Detect which cell encompasses the target text, then output its [x, y] center coordinate. 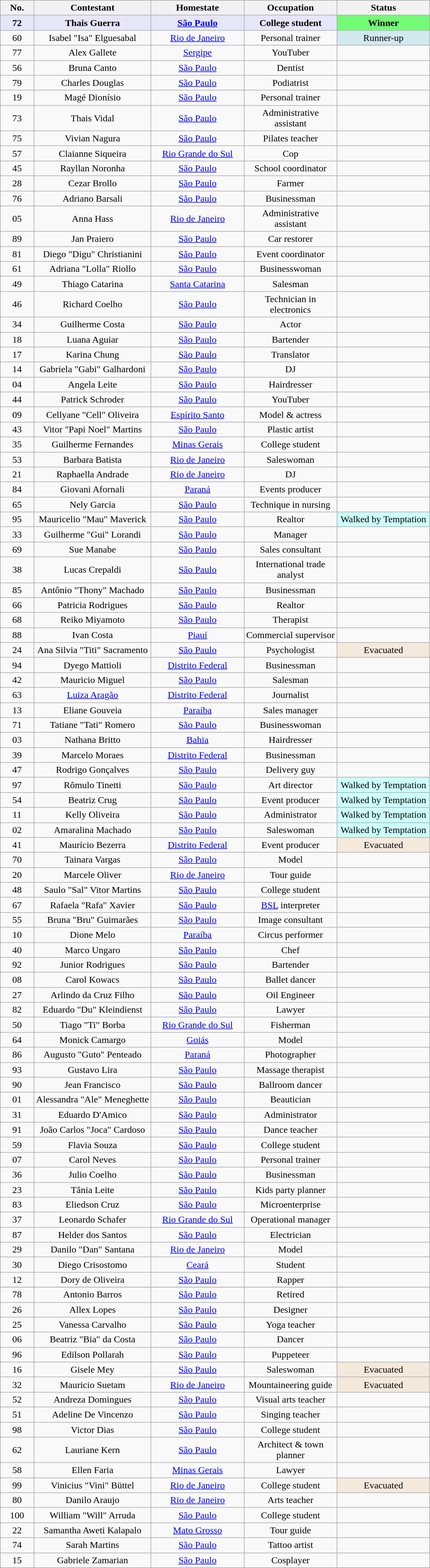
25 [17, 1325]
Victor Dias [92, 1429]
72 [17, 23]
Beautician [291, 1100]
87 [17, 1235]
43 [17, 429]
Sue Manabe [92, 549]
School coordinator [291, 168]
Rafaela "Rafa" Xavier [92, 905]
75 [17, 138]
Electrician [291, 1235]
Car restorer [291, 239]
Edilson Pollarah [92, 1355]
89 [17, 239]
Technique in nursing [291, 505]
Bahia [198, 740]
Nathana Britto [92, 740]
Eduardo D'Amico [92, 1115]
Danilo "Dan" Santana [92, 1250]
Podiatrist [291, 83]
Art director [291, 785]
Diego "Digu" Christianini [92, 254]
78 [17, 1295]
Maurício Bezerra [92, 845]
02 [17, 830]
26 [17, 1310]
Contestant [92, 8]
67 [17, 905]
93 [17, 1070]
Sarah Martins [92, 1545]
86 [17, 1055]
Gustavo Lira [92, 1070]
Marcelo Moraes [92, 755]
Antonio Barros [92, 1295]
Beatriz Crug [92, 800]
William "Will" Arruda [92, 1515]
Lauriane Kern [92, 1450]
Monick Camargo [92, 1040]
Designer [291, 1310]
Model & actress [291, 414]
Occupation [291, 8]
90 [17, 1085]
Sergipe [198, 53]
Carol Neves [92, 1160]
Image consultant [291, 920]
Ballet dancer [291, 980]
Arts teacher [291, 1500]
International trade analyst [291, 570]
Status [384, 8]
14 [17, 369]
Dione Melo [92, 935]
Carol Kowacs [92, 980]
Julio Coelho [92, 1175]
30 [17, 1265]
35 [17, 444]
70 [17, 860]
77 [17, 53]
Isabel "Isa" Elguesabal [92, 38]
Ellen Faria [92, 1470]
38 [17, 570]
51 [17, 1414]
Yoga teacher [291, 1325]
44 [17, 399]
15 [17, 1560]
46 [17, 304]
65 [17, 505]
Patricia Rodrigues [92, 605]
Therapist [291, 620]
No. [17, 8]
24 [17, 650]
12 [17, 1280]
74 [17, 1545]
Guilherme Costa [92, 325]
Ana Silvia "Titi" Sacramento [92, 650]
Eliedson Cruz [92, 1205]
85 [17, 590]
48 [17, 890]
32 [17, 1384]
Bruna Canto [92, 68]
Actor [291, 325]
88 [17, 635]
91 [17, 1130]
Architect & town planner [291, 1450]
Sales consultant [291, 549]
57 [17, 153]
Delivery guy [291, 770]
40 [17, 950]
80 [17, 1500]
Retired [291, 1295]
37 [17, 1220]
22 [17, 1530]
Luana Aguiar [92, 340]
08 [17, 980]
19 [17, 98]
Andreza Domingues [92, 1399]
Dance teacher [291, 1130]
33 [17, 534]
83 [17, 1205]
Jean Francisco [92, 1085]
Nely Garcia [92, 505]
Oil Engineer [291, 995]
28 [17, 183]
71 [17, 725]
18 [17, 340]
Ivan Costa [92, 635]
Junior Rodrigues [92, 965]
Journalist [291, 695]
Raphaella Andrade [92, 475]
Manager [291, 534]
Eliane Gouveia [92, 710]
61 [17, 269]
Chef [291, 950]
Sales manager [291, 710]
56 [17, 68]
Psychologist [291, 650]
59 [17, 1145]
Runner-up [384, 38]
João Carlos "Joca" Cardoso [92, 1130]
16 [17, 1369]
Gabriele Zamarian [92, 1560]
Winner [384, 23]
Pilates teacher [291, 138]
Flavia Souza [92, 1145]
64 [17, 1040]
Vivian Nagura [92, 138]
Alessandra "Ale" Meneghette [92, 1100]
73 [17, 118]
Gisele Mey [92, 1369]
49 [17, 284]
Student [291, 1265]
84 [17, 490]
Cop [291, 153]
Bruna "Bru" Guimarães [92, 920]
Microenterprise [291, 1205]
Fisherman [291, 1025]
Karina Chung [92, 354]
Tainara Vargas [92, 860]
Farmer [291, 183]
23 [17, 1190]
Charles Douglas [92, 83]
39 [17, 755]
Mountaineering guide [291, 1384]
Danilo Araujo [92, 1500]
Kids party planner [291, 1190]
Vanessa Carvalho [92, 1325]
Richard Coelho [92, 304]
Thais Vidal [92, 118]
Luiza Aragão [92, 695]
Tatiane "Tati" Romero [92, 725]
Circus performer [291, 935]
07 [17, 1160]
Event coordinator [291, 254]
Tânia Leite [92, 1190]
76 [17, 198]
82 [17, 1010]
Technician in electronics [291, 304]
11 [17, 815]
Cezar Brollo [92, 183]
10 [17, 935]
94 [17, 665]
34 [17, 325]
63 [17, 695]
Helder dos Santos [92, 1235]
Allex Lopes [92, 1310]
Rodrigo Gonçalves [92, 770]
Dancer [291, 1340]
Ballroom dancer [291, 1085]
Santa Catarina [198, 284]
Kelly Oliveira [92, 815]
69 [17, 549]
13 [17, 710]
81 [17, 254]
04 [17, 384]
92 [17, 965]
58 [17, 1470]
Rapper [291, 1280]
54 [17, 800]
Lucas Crepaldi [92, 570]
47 [17, 770]
Angela Leite [92, 384]
Samantha Aweti Kalapalo [92, 1530]
Claianne Siqueira [92, 153]
Mato Grosso [198, 1530]
03 [17, 740]
Beatriz "Bia" da Costa [92, 1340]
Translator [291, 354]
Alex Gallete [92, 53]
Plastic artist [291, 429]
21 [17, 475]
45 [17, 168]
Vitor "Papi Noel" Martins [92, 429]
Eduardo "Du" Kleindienst [92, 1010]
Saulo "Sal" Vitor Martins [92, 890]
53 [17, 460]
42 [17, 680]
Operational manager [291, 1220]
Goiás [198, 1040]
Piauí [198, 635]
Thais Guerra [92, 23]
Visual arts teacher [291, 1399]
Ceará [198, 1265]
Gabriela "Gabi" Galhardoni [92, 369]
31 [17, 1115]
Tiago "Ti" Borba [92, 1025]
Commercial supervisor [291, 635]
Reiko Miyamoto [92, 620]
Singing teacher [291, 1414]
Dory de Oliveira [92, 1280]
Marcele Oliver [92, 875]
06 [17, 1340]
Tattoo artist [291, 1545]
Anna Hass [92, 219]
68 [17, 620]
55 [17, 920]
Leonardo Schafer [92, 1220]
Giovani Afornali [92, 490]
Mauricio Miguel [92, 680]
Cosplayer [291, 1560]
Barbara Batista [92, 460]
Antônio "Thony" Machado [92, 590]
96 [17, 1355]
62 [17, 1450]
41 [17, 845]
Arlindo da Cruz Filho [92, 995]
98 [17, 1429]
50 [17, 1025]
Cellyane "Cell" Oliveira [92, 414]
29 [17, 1250]
Adeline De Vincenzo [92, 1414]
Guilherme Fernandes [92, 444]
Magé Dionísio [92, 98]
Adriana "Lolla" Riollo [92, 269]
Homestate [198, 8]
Mauricio Suetam [92, 1384]
BSL interpreter [291, 905]
Espírito Santo [198, 414]
60 [17, 38]
20 [17, 875]
Mauricelio "Mau" Maverick [92, 520]
95 [17, 520]
Patrick Schroder [92, 399]
100 [17, 1515]
09 [17, 414]
01 [17, 1100]
99 [17, 1485]
Amaralina Machado [92, 830]
Photographer [291, 1055]
52 [17, 1399]
Puppeteer [291, 1355]
Diego Crisostomo [92, 1265]
Dyego Mattioli [92, 665]
Guilherme "Gui" Lorandi [92, 534]
Marco Ungaro [92, 950]
17 [17, 354]
Adriano Barsali [92, 198]
Massage therapist [291, 1070]
Vinicius "Vini" Büttel [92, 1485]
Dentist [291, 68]
66 [17, 605]
36 [17, 1175]
Events producer [291, 490]
97 [17, 785]
Rômulo Tinetti [92, 785]
27 [17, 995]
Thiago Catarina [92, 284]
Rayllan Noronha [92, 168]
79 [17, 83]
Augusto "Guto" Penteado [92, 1055]
05 [17, 219]
Jan Praiero [92, 239]
